Determine the [X, Y] coordinate at the center of the cell enclosing the given text.  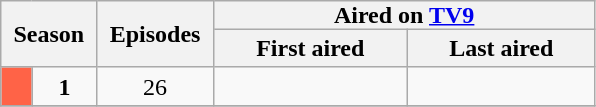
26 [155, 86]
Episodes [155, 34]
Last aired [501, 48]
First aired [310, 48]
Aired on TV9 [404, 15]
Season [49, 34]
1 [64, 86]
